Output the [x, y] coordinate of the center of the cell containing the given text.  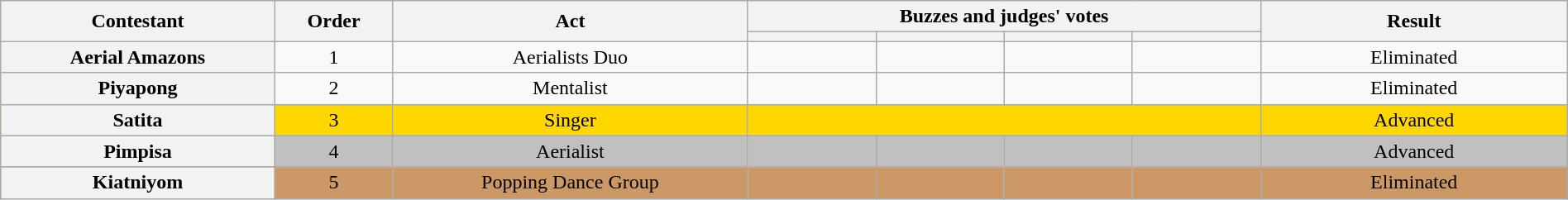
Kiatniyom [137, 183]
5 [334, 183]
Piyapong [137, 88]
Contestant [137, 21]
Aerialists Duo [571, 57]
Result [1414, 21]
Buzzes and judges' votes [1004, 17]
1 [334, 57]
Aerial Amazons [137, 57]
2 [334, 88]
Mentalist [571, 88]
Singer [571, 120]
Aerialist [571, 151]
Pimpisa [137, 151]
Popping Dance Group [571, 183]
3 [334, 120]
Satita [137, 120]
4 [334, 151]
Order [334, 21]
Act [571, 21]
